Locate the cell with the specified text and output its (X, Y) center coordinate. 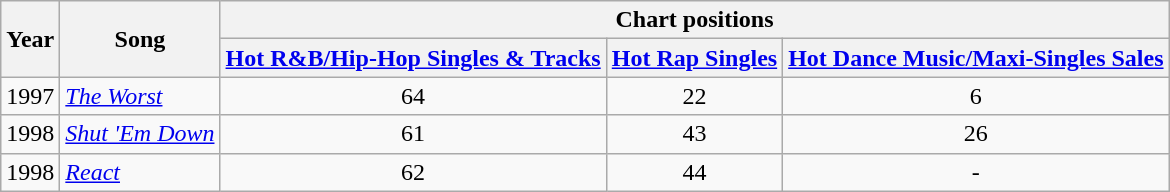
Hot Dance Music/Maxi-Singles Sales (976, 58)
44 (694, 172)
43 (694, 134)
6 (976, 96)
- (976, 172)
64 (413, 96)
62 (413, 172)
Shut 'Em Down (140, 134)
Chart positions (694, 20)
Hot R&B/Hip-Hop Singles & Tracks (413, 58)
Year (30, 39)
1997 (30, 96)
The Worst (140, 96)
Song (140, 39)
22 (694, 96)
Hot Rap Singles (694, 58)
React (140, 172)
26 (976, 134)
61 (413, 134)
